Locate the cell with the specified text and output its (X, Y) center coordinate. 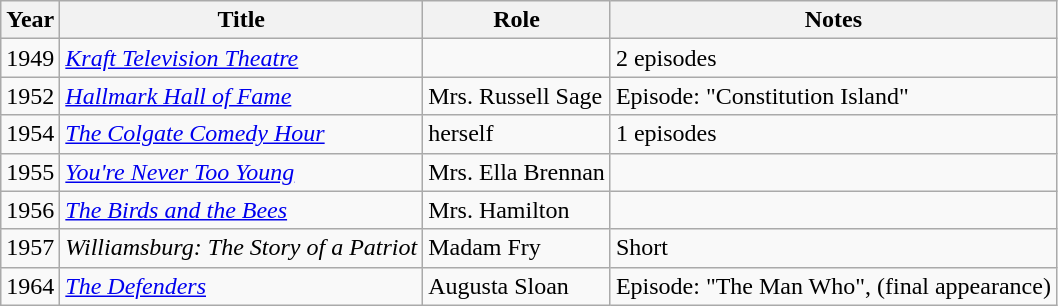
1954 (30, 134)
Mrs. Russell Sage (517, 96)
Notes (833, 20)
The Defenders (242, 286)
Williamsburg: The Story of a Patriot (242, 248)
herself (517, 134)
Title (242, 20)
Augusta Sloan (517, 286)
1964 (30, 286)
1 episodes (833, 134)
Short (833, 248)
The Birds and the Bees (242, 210)
Mrs. Hamilton (517, 210)
1955 (30, 172)
1949 (30, 58)
Year (30, 20)
1952 (30, 96)
Mrs. Ella Brennan (517, 172)
1957 (30, 248)
Role (517, 20)
2 episodes (833, 58)
Hallmark Hall of Fame (242, 96)
You're Never Too Young (242, 172)
Episode: "The Man Who", (final appearance) (833, 286)
The Colgate Comedy Hour (242, 134)
1956 (30, 210)
Madam Fry (517, 248)
Kraft Television Theatre (242, 58)
Episode: "Constitution Island" (833, 96)
